Return the (x, y) coordinate for the center point of the cell that contains the specified text.  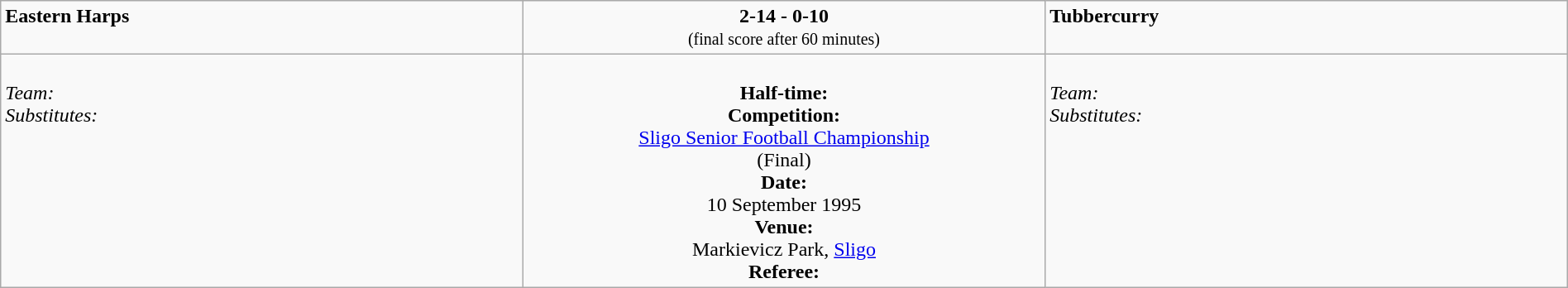
Eastern Harps (262, 28)
2-14 - 0-10(final score after 60 minutes) (784, 28)
Half-time:Competition:Sligo Senior Football Championship(Final)Date:10 September 1995Venue:Markievicz Park, SligoReferee: (784, 170)
Tubbercurry (1307, 28)
